Locate the cell with the specified text and output its (X, Y) center coordinate. 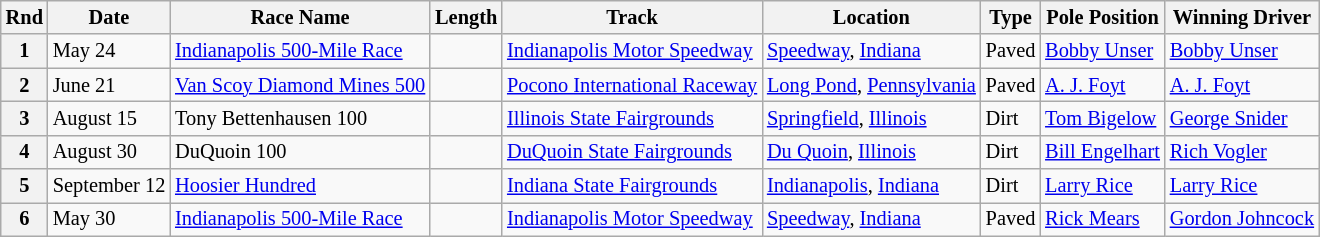
George Snider (1242, 118)
Rnd (24, 17)
5 (24, 186)
Race Name (300, 17)
Hoosier Hundred (300, 186)
Location (872, 17)
Type (1011, 17)
Indiana State Fairgrounds (632, 186)
Indianapolis, Indiana (872, 186)
Van Scoy Diamond Mines 500 (300, 85)
Track (632, 17)
August 30 (109, 152)
Tony Bettenhausen 100 (300, 118)
Date (109, 17)
May 24 (109, 51)
Length (466, 17)
Illinois State Fairgrounds (632, 118)
4 (24, 152)
Rich Vogler (1242, 152)
Gordon Johncock (1242, 219)
Pocono International Raceway (632, 85)
Long Pond, Pennsylvania (872, 85)
Springfield, Illinois (872, 118)
Pole Position (1102, 17)
June 21 (109, 85)
Winning Driver (1242, 17)
2 (24, 85)
Du Quoin, Illinois (872, 152)
DuQuoin State Fairgrounds (632, 152)
DuQuoin 100 (300, 152)
Rick Mears (1102, 219)
6 (24, 219)
3 (24, 118)
Bill Engelhart (1102, 152)
May 30 (109, 219)
Tom Bigelow (1102, 118)
August 15 (109, 118)
1 (24, 51)
September 12 (109, 186)
